Find where the given text appears and provide that cell's center as (x, y) coordinate. 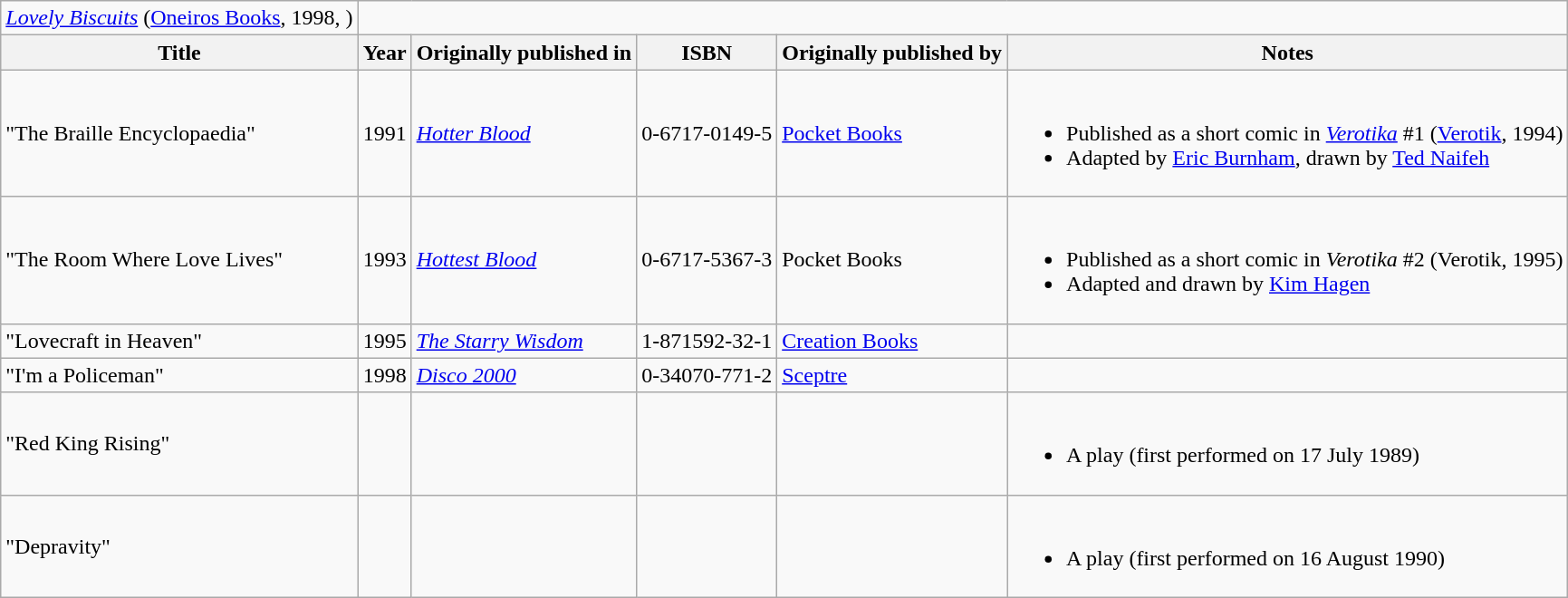
1993 (384, 260)
Notes (1288, 53)
1991 (384, 133)
0-6717-5367-3 (707, 260)
"I'm a Policeman" (179, 375)
Creation Books (892, 341)
A play (first performed on 17 July 1989) (1288, 444)
Sceptre (892, 375)
0-34070-771-2 (707, 375)
"Lovecraft in Heaven" (179, 341)
Originally published in (524, 53)
Published as a short comic in Verotika #2 (Verotik, 1995)Adapted and drawn by Kim Hagen (1288, 260)
Title (179, 53)
1995 (384, 341)
Published as a short comic in Verotika #1 (Verotik, 1994)Adapted by Eric Burnham, drawn by Ted Naifeh (1288, 133)
A play (first performed on 16 August 1990) (1288, 545)
Originally published by (892, 53)
1998 (384, 375)
ISBN (707, 53)
Disco 2000 (524, 375)
Hottest Blood (524, 260)
The Starry Wisdom (524, 341)
Year (384, 53)
"The Braille Encyclopaedia" (179, 133)
Hotter Blood (524, 133)
"Depravity" (179, 545)
"The Room Where Love Lives" (179, 260)
Lovely Biscuits (Oneiros Books, 1998, ) (179, 18)
1-871592-32-1 (707, 341)
0-6717-0149-5 (707, 133)
"Red King Rising" (179, 444)
